For the text-containing cell, return its midpoint in [X, Y] coordinate format. 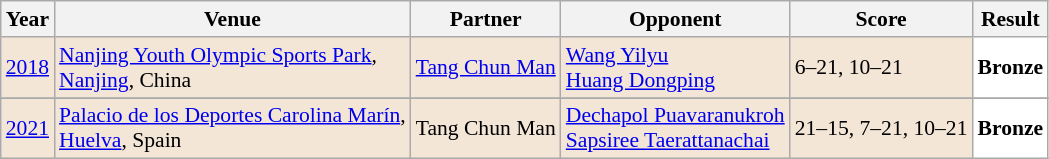
21–15, 7–21, 10–21 [882, 128]
Partner [486, 19]
Year [28, 19]
Nanjing Youth Olympic Sports Park,Nanjing, China [232, 68]
2018 [28, 68]
Opponent [676, 19]
Dechapol Puavaranukroh Sapsiree Taerattanachai [676, 128]
Result [1011, 19]
6–21, 10–21 [882, 68]
Palacio de los Deportes Carolina Marín,Huelva, Spain [232, 128]
Wang Yilyu Huang Dongping [676, 68]
Venue [232, 19]
2021 [28, 128]
Score [882, 19]
